Scan for the cell matching the given text and deliver its [x, y] coordinate at center. 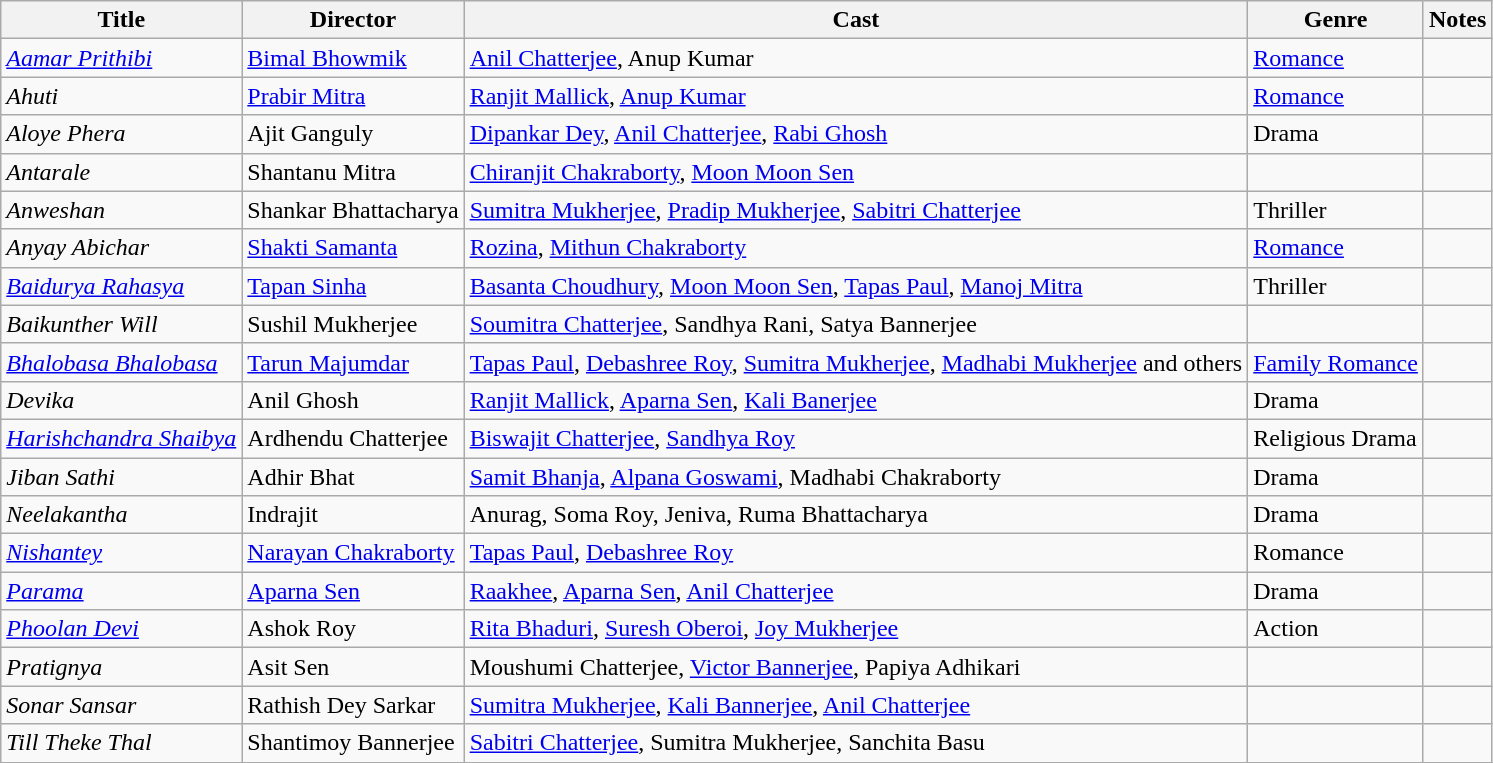
Aloye Phera [122, 134]
Nishantey [122, 553]
Parama [122, 591]
Indrajit [353, 515]
Ajit Ganguly [353, 134]
Shantanu Mitra [353, 172]
Basanta Choudhury, Moon Moon Sen, Tapas Paul, Manoj Mitra [856, 286]
Narayan Chakraborty [353, 553]
Religious Drama [1336, 438]
Tapan Sinha [353, 286]
Adhir Bhat [353, 477]
Notes [1457, 20]
Pratignya [122, 667]
Aparna Sen [353, 591]
Sonar Sansar [122, 705]
Neelakantha [122, 515]
Sushil Mukherjee [353, 324]
Baikunther Will [122, 324]
Biswajit Chatterjee, Sandhya Roy [856, 438]
Genre [1336, 20]
Prabir Mitra [353, 96]
Asit Sen [353, 667]
Ashok Roy [353, 629]
Ahuti [122, 96]
Bhalobasa Bhalobasa [122, 362]
Aamar Prithibi [122, 58]
Anil Ghosh [353, 400]
Anurag, Soma Roy, Jeniva, Ruma Bhattacharya [856, 515]
Sumitra Mukherjee, Pradip Mukherjee, Sabitri Chatterjee [856, 210]
Shankar Bhattacharya [353, 210]
Chiranjit Chakraborty, Moon Moon Sen [856, 172]
Devika [122, 400]
Ranjit Mallick, Aparna Sen, Kali Banerjee [856, 400]
Dipankar Dey, Anil Chatterjee, Rabi Ghosh [856, 134]
Anil Chatterjee, Anup Kumar [856, 58]
Harishchandra Shaibya [122, 438]
Moushumi Chatterjee, Victor Bannerjee, Papiya Adhikari [856, 667]
Samit Bhanja, Alpana Goswami, Madhabi Chakraborty [856, 477]
Family Romance [1336, 362]
Baidurya Rahasya [122, 286]
Phoolan Devi [122, 629]
Jiban Sathi [122, 477]
Till Theke Thal [122, 743]
Ardhendu Chatterjee [353, 438]
Soumitra Chatterjee, Sandhya Rani, Satya Bannerjee [856, 324]
Action [1336, 629]
Sumitra Mukherjee, Kali Bannerjee, Anil Chatterjee [856, 705]
Anyay Abichar [122, 248]
Tapas Paul, Debashree Roy, Sumitra Mukherjee, Madhabi Mukherjee and others [856, 362]
Rathish Dey Sarkar [353, 705]
Antarale [122, 172]
Rozina, Mithun Chakraborty [856, 248]
Raakhee, Aparna Sen, Anil Chatterjee [856, 591]
Sabitri Chatterjee, Sumitra Mukherjee, Sanchita Basu [856, 743]
Shakti Samanta [353, 248]
Rita Bhaduri, Suresh Oberoi, Joy Mukherjee [856, 629]
Ranjit Mallick, Anup Kumar [856, 96]
Tarun Majumdar [353, 362]
Director [353, 20]
Title [122, 20]
Bimal Bhowmik [353, 58]
Shantimoy Bannerjee [353, 743]
Anweshan [122, 210]
Cast [856, 20]
Tapas Paul, Debashree Roy [856, 553]
